Determine the (x, y) coordinate at the center of the cell enclosing the given text.  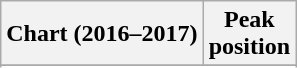
Chart (2016–2017) (102, 34)
Peakposition (249, 34)
